Search for the cell housing the specified text and yield its (X, Y) center coordinate. 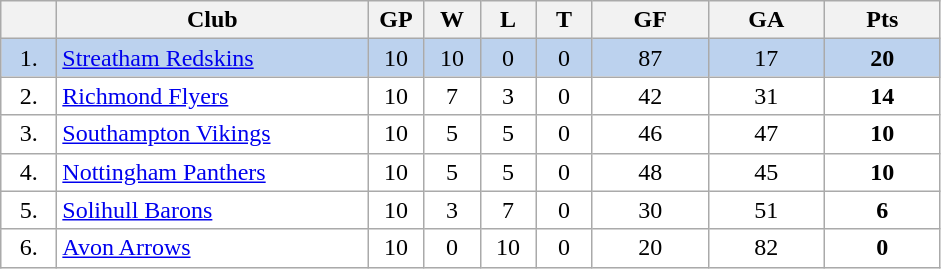
Pts (882, 20)
4. (29, 172)
17 (766, 58)
L (508, 20)
Richmond Flyers (212, 96)
GF (650, 20)
48 (650, 172)
GP (396, 20)
Solihull Barons (212, 210)
30 (650, 210)
31 (766, 96)
3. (29, 134)
6. (29, 248)
Nottingham Panthers (212, 172)
GA (766, 20)
Southampton Vikings (212, 134)
6 (882, 210)
Club (212, 20)
82 (766, 248)
1. (29, 58)
5. (29, 210)
W (452, 20)
87 (650, 58)
46 (650, 134)
Streatham Redskins (212, 58)
Avon Arrows (212, 248)
45 (766, 172)
42 (650, 96)
51 (766, 210)
2. (29, 96)
T (564, 20)
47 (766, 134)
14 (882, 96)
